Identify which cell holds the provided text, then report its [x, y] central coordinate. 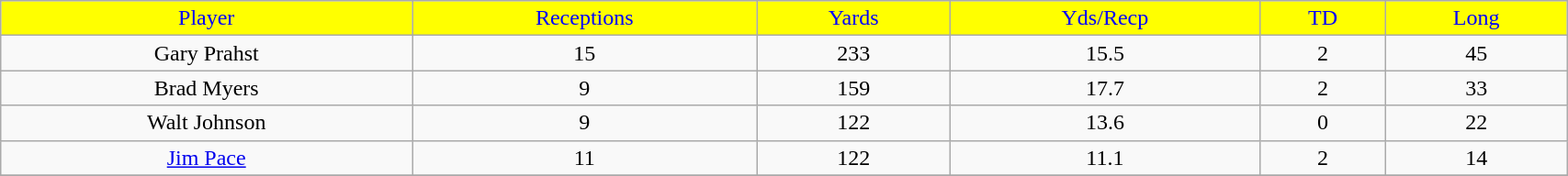
Long [1477, 18]
15 [584, 53]
159 [853, 88]
Yards [853, 18]
33 [1477, 88]
15.5 [1104, 53]
13.6 [1104, 123]
0 [1323, 123]
Jim Pace [207, 158]
14 [1477, 158]
17.7 [1104, 88]
233 [853, 53]
Gary Prahst [207, 53]
11 [584, 158]
Player [207, 18]
Receptions [584, 18]
22 [1477, 123]
11.1 [1104, 158]
Yds/Recp [1104, 18]
45 [1477, 53]
Brad Myers [207, 88]
TD [1323, 18]
Walt Johnson [207, 123]
